For the text-containing cell, return its midpoint in [x, y] coordinate format. 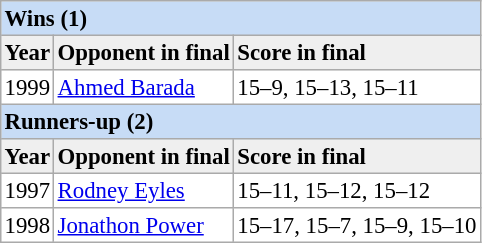
15–9, 15–13, 15–11 [358, 87]
15–17, 15–7, 15–9, 15–10 [358, 225]
Jonathon Power [144, 225]
1998 [28, 225]
Ahmed Barada [144, 87]
1999 [28, 87]
Rodney Eyles [144, 190]
Runners-up (2) [240, 121]
15–11, 15–12, 15–12 [358, 190]
1997 [28, 190]
Wins (1) [240, 18]
